Pinpoint the cell where the given text exists, returning its (X, Y) midpoint coordinate. 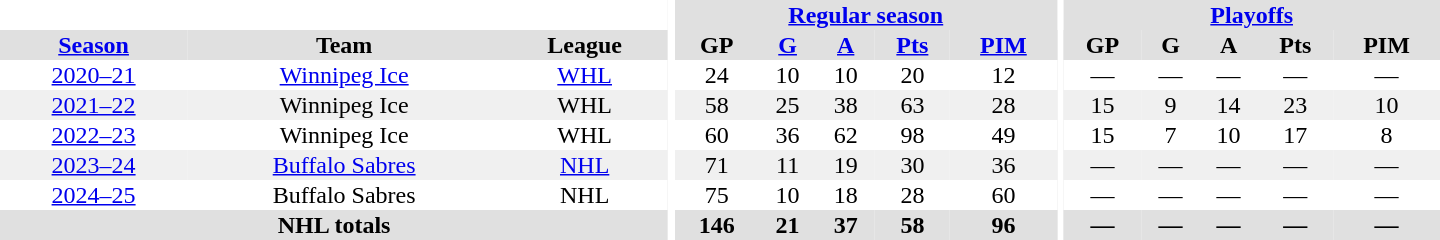
2022–23 (94, 135)
49 (1004, 135)
9 (1170, 105)
24 (717, 75)
23 (1296, 105)
14 (1229, 105)
21 (788, 225)
18 (846, 195)
71 (717, 165)
146 (717, 225)
Regular season (866, 15)
37 (846, 225)
NHL totals (334, 225)
62 (846, 135)
12 (1004, 75)
2020–21 (94, 75)
Season (94, 45)
11 (788, 165)
63 (912, 105)
8 (1386, 135)
96 (1004, 225)
30 (912, 165)
98 (912, 135)
75 (717, 195)
2021–22 (94, 105)
38 (846, 105)
20 (912, 75)
Team (344, 45)
17 (1296, 135)
2024–25 (94, 195)
7 (1170, 135)
League (584, 45)
Playoffs (1252, 15)
2023–24 (94, 165)
19 (846, 165)
25 (788, 105)
